Output the [X, Y] coordinate of the center of the cell containing the given text.  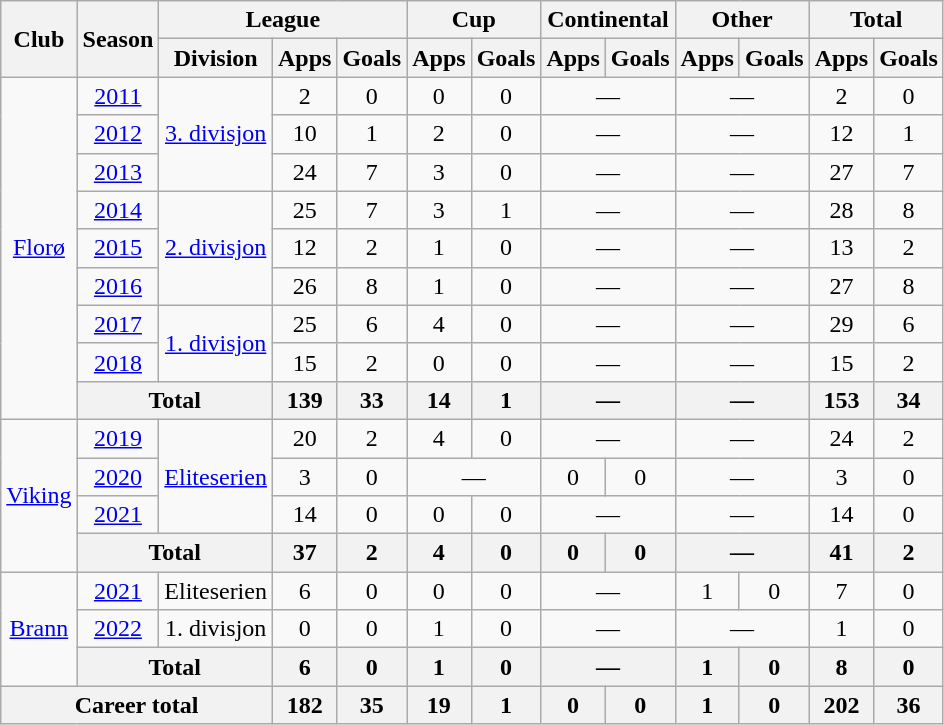
2017 [118, 324]
182 [304, 705]
2019 [118, 438]
2. divisjon [216, 248]
Brann [39, 629]
2016 [118, 286]
36 [909, 705]
2014 [118, 210]
2015 [118, 248]
33 [372, 400]
41 [841, 553]
Cup [474, 20]
19 [439, 705]
Season [118, 39]
2011 [118, 96]
26 [304, 286]
2013 [118, 172]
37 [304, 553]
35 [372, 705]
2012 [118, 134]
Viking [39, 495]
Career total [137, 705]
League [283, 20]
Division [216, 58]
Club [39, 39]
10 [304, 134]
139 [304, 400]
2018 [118, 362]
28 [841, 210]
13 [841, 248]
153 [841, 400]
Florø [39, 248]
2022 [118, 629]
3. divisjon [216, 134]
202 [841, 705]
Continental [608, 20]
Other [742, 20]
29 [841, 324]
2020 [118, 477]
34 [909, 400]
20 [304, 438]
